Pinpoint the cell where the given text exists, returning its [X, Y] midpoint coordinate. 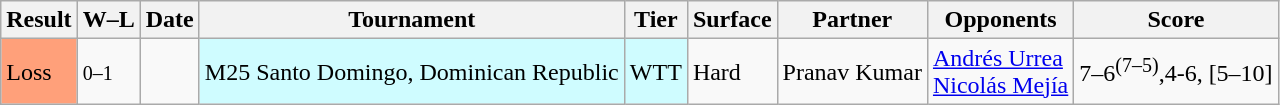
Andrés Urrea Nicolás Mejía [1000, 72]
Score [1176, 20]
Partner [852, 20]
W–L [108, 20]
Tournament [412, 20]
Tier [656, 20]
Hard [732, 72]
Result [39, 20]
7–6(7–5),4-6, [5–10] [1176, 72]
Loss [39, 72]
Date [170, 20]
0–1 [108, 72]
Opponents [1000, 20]
WTT [656, 72]
M25 Santo Domingo, Dominican Republic [412, 72]
Surface [732, 20]
Pranav Kumar [852, 72]
